Pinpoint the cell where the given text exists, returning its (X, Y) midpoint coordinate. 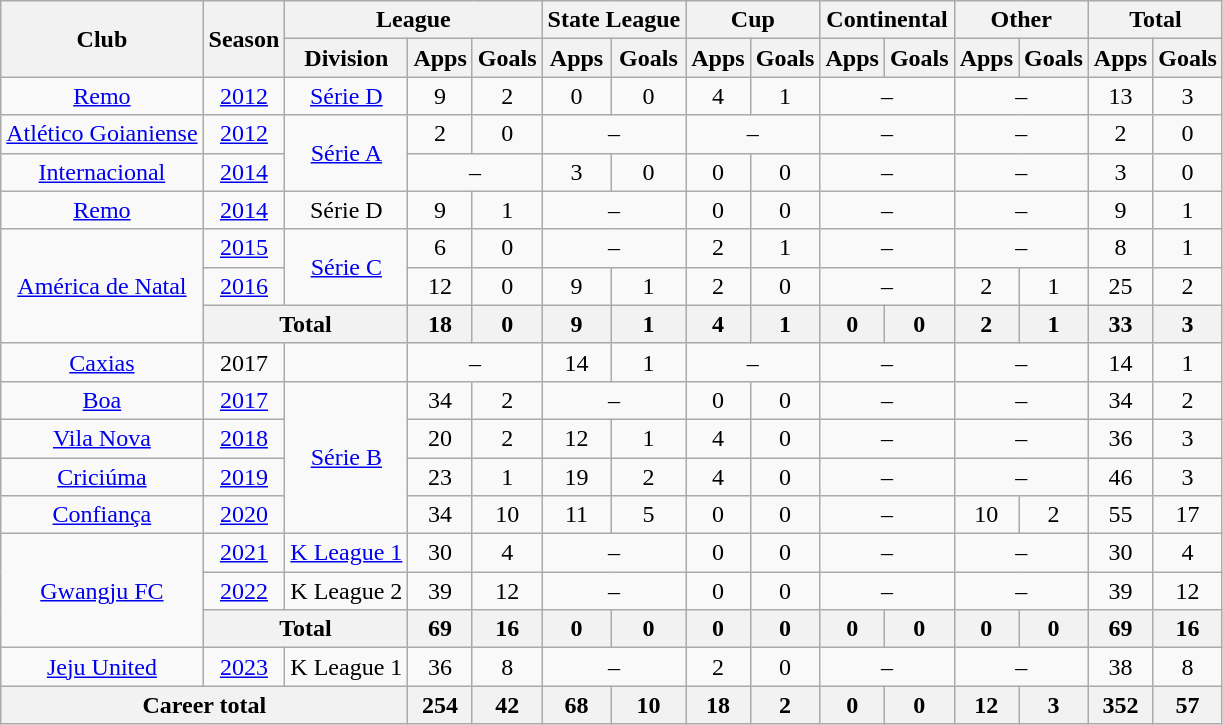
42 (507, 705)
Jeju United (102, 667)
2022 (244, 591)
6 (440, 248)
Boa (102, 400)
Division (346, 58)
Vila Nova (102, 438)
Cup (753, 20)
23 (440, 477)
Confiança (102, 515)
25 (1120, 286)
19 (576, 477)
State League (614, 20)
2018 (244, 438)
Atlético Goianiense (102, 134)
Career total (204, 705)
Gwangju FC (102, 591)
Série C (346, 267)
Season (244, 39)
League (414, 20)
K League 2 (346, 591)
Série A (346, 153)
2015 (244, 248)
América de Natal (102, 286)
Club (102, 39)
Caxias (102, 362)
20 (440, 438)
2016 (244, 286)
2021 (244, 553)
Other (1021, 20)
254 (440, 705)
38 (1120, 667)
Série B (346, 457)
2020 (244, 515)
68 (576, 705)
11 (576, 515)
5 (648, 515)
352 (1120, 705)
2019 (244, 477)
Criciúma (102, 477)
33 (1120, 324)
2023 (244, 667)
46 (1120, 477)
55 (1120, 515)
Internacional (102, 172)
Continental (887, 20)
57 (1188, 705)
13 (1120, 96)
17 (1188, 515)
